Extract the (x, y) coordinate from the center of the cell holding the provided text.  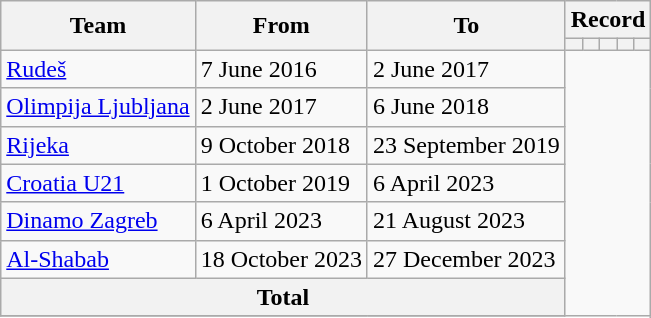
Rijeka (98, 145)
21 August 2023 (466, 221)
From (281, 26)
Al-Shabab (98, 259)
Rudeš (98, 69)
Croatia U21 (98, 183)
Team (98, 26)
23 September 2019 (466, 145)
18 October 2023 (281, 259)
9 October 2018 (281, 145)
27 December 2023 (466, 259)
Olimpija Ljubljana (98, 107)
7 June 2016 (281, 69)
1 October 2019 (281, 183)
Total (283, 297)
Dinamo Zagreb (98, 221)
Record (608, 20)
To (466, 26)
6 June 2018 (466, 107)
